Extract the (X, Y) coordinate from the center of the cell holding the provided text.  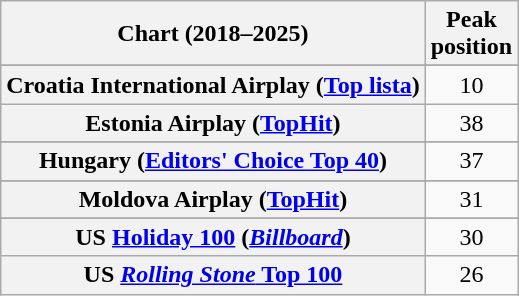
30 (471, 237)
10 (471, 85)
38 (471, 123)
26 (471, 275)
Hungary (Editors' Choice Top 40) (213, 161)
US Rolling Stone Top 100 (213, 275)
37 (471, 161)
Croatia International Airplay (Top lista) (213, 85)
31 (471, 199)
Chart (2018–2025) (213, 34)
Peakposition (471, 34)
US Holiday 100 (Billboard) (213, 237)
Moldova Airplay (TopHit) (213, 199)
Estonia Airplay (TopHit) (213, 123)
